Find where the given text appears and provide that cell's center as (x, y) coordinate. 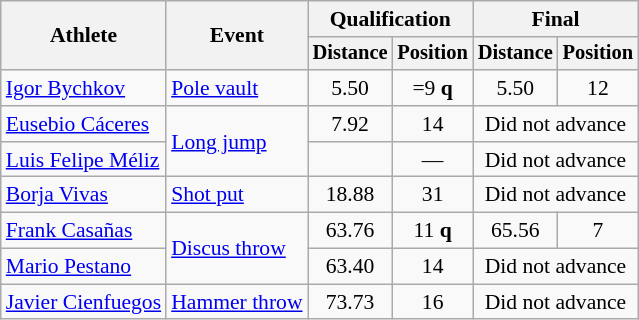
63.40 (350, 267)
Mario Pestano (84, 267)
Borja Vivas (84, 195)
Discus throw (236, 248)
63.76 (350, 231)
Igor Bychkov (84, 88)
Pole vault (236, 88)
16 (432, 302)
65.56 (516, 231)
Eusebio Cáceres (84, 124)
Luis Felipe Méliz (84, 160)
=9 q (432, 88)
7 (598, 231)
Event (236, 36)
Athlete (84, 36)
11 q (432, 231)
7.92 (350, 124)
Qualification (390, 19)
12 (598, 88)
73.73 (350, 302)
Javier Cienfuegos (84, 302)
Shot put (236, 195)
— (432, 160)
Frank Casañas (84, 231)
Long jump (236, 142)
31 (432, 195)
18.88 (350, 195)
Hammer throw (236, 302)
Final (556, 19)
